Output the [x, y] coordinate of the center of the cell containing the given text.  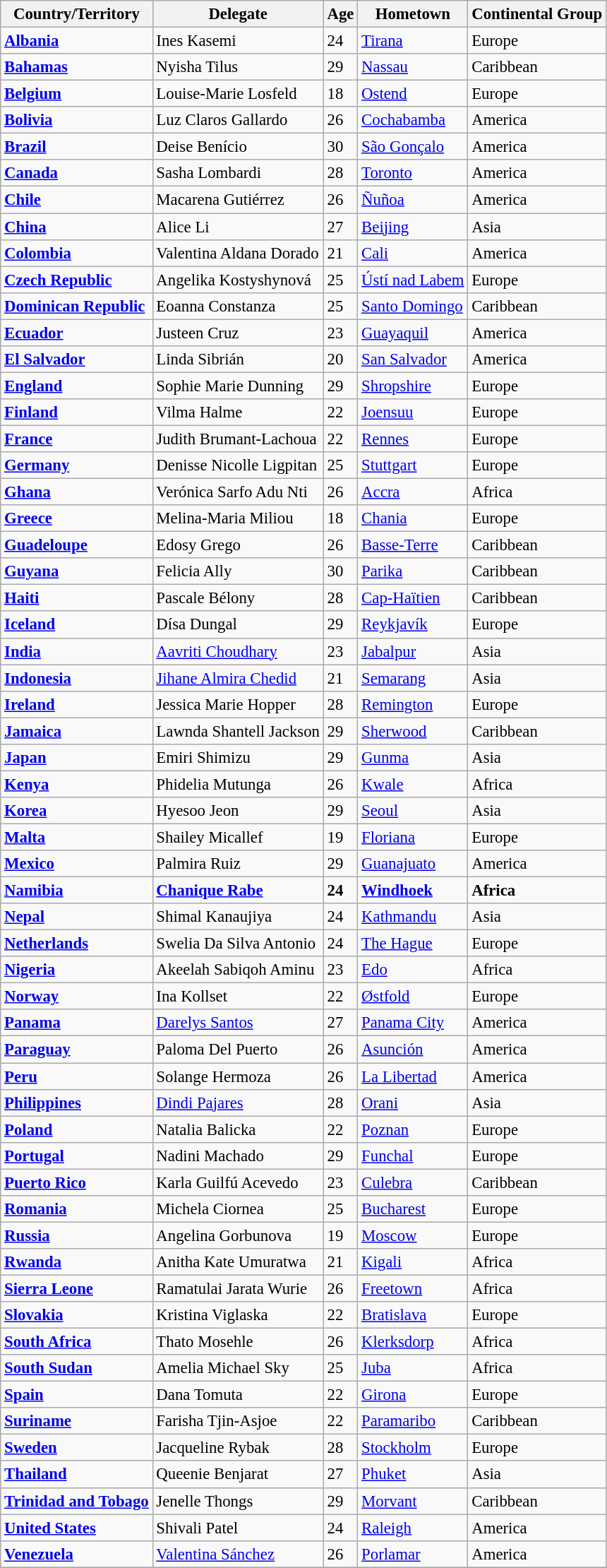
Chania [413, 518]
São Gonçalo [413, 147]
Sierra Leone [76, 1288]
Jabalpur [413, 651]
Poznan [413, 1129]
Hometown [413, 14]
Guadeloupe [76, 545]
Eoanna Constanza [238, 306]
Stockholm [413, 1448]
Netherlands [76, 944]
Chile [76, 200]
Seoul [413, 811]
Spain [76, 1395]
Sweden [76, 1448]
20 [340, 360]
Norway [76, 997]
Ecuador [76, 333]
England [76, 386]
Culebra [413, 1182]
Delegate [238, 14]
France [76, 439]
Belgium [76, 94]
Tirana [413, 41]
Brazil [76, 147]
Juba [413, 1368]
Phuket [413, 1475]
Windhoek [413, 891]
Panama [76, 1023]
Morvant [413, 1501]
Valentina Aldana Dorado [238, 253]
La Libertad [413, 1076]
Luz Claros Gallardo [238, 120]
Remington [413, 704]
Toronto [413, 173]
Nepal [76, 917]
Angelika Kostyshynová [238, 280]
Melina-Maria Miliou [238, 518]
San Salvador [413, 360]
Santo Domingo [413, 306]
Panama City [413, 1023]
Girona [413, 1395]
Continental Group [537, 14]
Chanique Rabe [238, 891]
Ines Kasemi [238, 41]
Jessica Marie Hopper [238, 704]
Semarang [413, 678]
Malta [76, 837]
Gunma [413, 758]
Romania [76, 1209]
Kristina Viglaska [238, 1315]
United States [76, 1528]
Guyana [76, 571]
Haiti [76, 598]
El Salvador [76, 360]
Cali [413, 253]
Albania [76, 41]
Amelia Michael Sky [238, 1368]
Phidelia Mutunga [238, 784]
Swelia Da Silva Antonio [238, 944]
Japan [76, 758]
Justeen Cruz [238, 333]
Portugal [76, 1156]
South Africa [76, 1342]
Trinidad and Tobago [76, 1501]
Beijing [413, 227]
Stuttgart [413, 465]
Hyesoo Jeon [238, 811]
Raleigh [413, 1528]
Sophie Marie Dunning [238, 386]
Parika [413, 571]
Karla Guilfú Acevedo [238, 1182]
Ghana [76, 492]
Freetown [413, 1288]
Cap-Haïtien [413, 598]
India [76, 651]
Palmira Ruiz [238, 864]
Paraguay [76, 1050]
Kathmandu [413, 917]
Alice Li [238, 227]
Cochabamba [413, 120]
Reykjavík [413, 625]
Jihane Almira Chedid [238, 678]
Jamaica [76, 731]
Moscow [413, 1235]
Paramaribo [413, 1421]
Funchal [413, 1156]
Deise Benício [238, 147]
Bratislava [413, 1315]
Thato Mosehle [238, 1342]
Shropshire [413, 386]
Thailand [76, 1475]
Accra [413, 492]
Jacqueline Rybak [238, 1448]
Linda Sibrián [238, 360]
Asunción [413, 1050]
Judith Brumant-Lachoua [238, 439]
Verónica Sarfo Adu Nti [238, 492]
Ústí nad Labem [413, 280]
Puerto Rico [76, 1182]
Kenya [76, 784]
Sherwood [413, 731]
Bahamas [76, 67]
Nyisha Tilus [238, 67]
Namibia [76, 891]
Pascale Bélony [238, 598]
Suriname [76, 1421]
Queenie Benjarat [238, 1475]
Ina Kollset [238, 997]
Akeelah Sabiqoh Aminu [238, 970]
Paloma Del Puerto [238, 1050]
China [76, 227]
Louise-Marie Losfeld [238, 94]
Valentina Sánchez [238, 1554]
Colombia [76, 253]
Sasha Lombardi [238, 173]
Ramatulai Jarata Wurie [238, 1288]
Basse-Terre [413, 545]
Slovakia [76, 1315]
Czech Republic [76, 280]
Nigeria [76, 970]
Denisse Nicolle Ligpitan [238, 465]
Dísa Dungal [238, 625]
Edo [413, 970]
Nassau [413, 67]
Aavriti Choudhary [238, 651]
Country/Territory [76, 14]
Joensuu [413, 412]
Bolivia [76, 120]
Michela Ciornea [238, 1209]
Østfold [413, 997]
Ostend [413, 94]
Poland [76, 1129]
Kwale [413, 784]
Philippines [76, 1103]
Germany [76, 465]
Korea [76, 811]
Venezuela [76, 1554]
Rennes [413, 439]
Emiri Shimizu [238, 758]
Jenelle Thongs [238, 1501]
Floriana [413, 837]
Solange Hermoza [238, 1076]
Ñuñoa [413, 200]
Canada [76, 173]
Shimal Kanaujiya [238, 917]
Guanajuato [413, 864]
Russia [76, 1235]
Kigali [413, 1262]
Dindi Pajares [238, 1103]
Mexico [76, 864]
Dana Tomuta [238, 1395]
Klerksdorp [413, 1342]
South Sudan [76, 1368]
Bucharest [413, 1209]
Shailey Micallef [238, 837]
The Hague [413, 944]
Finland [76, 412]
Angelina Gorbunova [238, 1235]
Peru [76, 1076]
Age [340, 14]
Rwanda [76, 1262]
Nadini Machado [238, 1156]
Ireland [76, 704]
Darelys Santos [238, 1023]
Farisha Tjin-Asjoe [238, 1421]
Indonesia [76, 678]
Greece [76, 518]
Lawnda Shantell Jackson [238, 731]
Dominican Republic [76, 306]
Natalia Balicka [238, 1129]
Macarena Gutiérrez [238, 200]
Guayaquil [413, 333]
Vilma Halme [238, 412]
Felicia Ally [238, 571]
Anitha Kate Umuratwa [238, 1262]
Orani [413, 1103]
Edosy Grego [238, 545]
Iceland [76, 625]
Porlamar [413, 1554]
Shivali Patel [238, 1528]
